Search for the cell housing the specified text and yield its [X, Y] center coordinate. 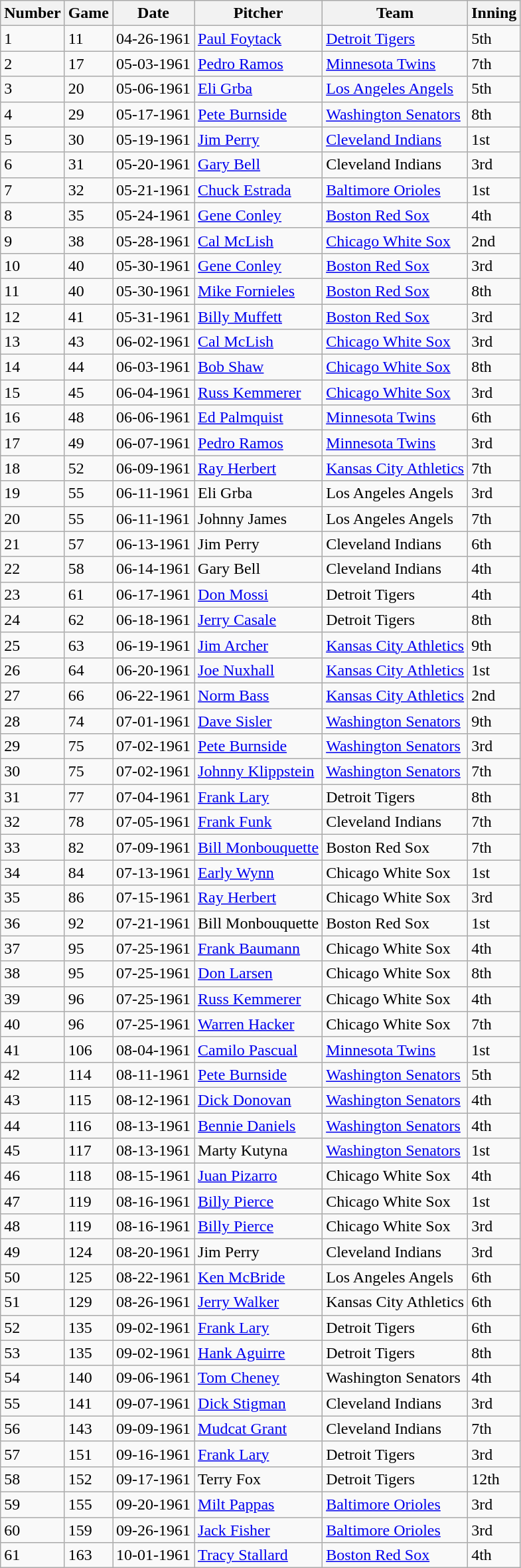
15 [33, 392]
07-05-1961 [154, 822]
09-20-1961 [154, 1504]
Team [396, 13]
06-07-1961 [154, 443]
159 [88, 1529]
19 [33, 493]
114 [88, 1075]
Mudcat Grant [259, 1429]
Juan Pizarro [259, 1176]
27 [33, 695]
74 [88, 721]
26 [33, 670]
Milt Pappas [259, 1504]
Camilo Pascual [259, 1049]
24 [33, 620]
Paul Foytack [259, 39]
08-04-1961 [154, 1049]
9 [33, 240]
05-24-1961 [154, 215]
06-20-1961 [154, 670]
Joe Nuxhall [259, 670]
06-06-1961 [154, 418]
05-20-1961 [154, 165]
06-09-1961 [154, 468]
Inning [494, 13]
141 [88, 1403]
Dave Sisler [259, 721]
143 [88, 1429]
08-22-1961 [154, 1277]
14 [33, 367]
Norm Bass [259, 695]
Jim Archer [259, 645]
3 [33, 89]
115 [88, 1100]
Chuck Estrada [259, 190]
Jerry Walker [259, 1302]
7 [33, 190]
77 [88, 797]
Billy Muffett [259, 317]
07-21-1961 [154, 923]
09-07-1961 [154, 1403]
28 [33, 721]
08-15-1961 [154, 1176]
Game [88, 13]
36 [33, 923]
05-21-1961 [154, 190]
06-13-1961 [154, 544]
106 [88, 1049]
53 [33, 1353]
Bennie Daniels [259, 1126]
5 [33, 139]
07-01-1961 [154, 721]
06-18-1961 [154, 620]
Number [33, 13]
50 [33, 1277]
Don Larsen [259, 974]
06-04-1961 [154, 392]
92 [88, 923]
09-06-1961 [154, 1378]
Warren Hacker [259, 1024]
155 [88, 1504]
13 [33, 342]
21 [33, 544]
Don Mossi [259, 594]
Johnny Klippstein [259, 772]
151 [88, 1454]
Dick Stigman [259, 1403]
66 [88, 695]
23 [33, 594]
1 [33, 39]
10-01-1961 [154, 1555]
86 [88, 898]
07-13-1961 [154, 873]
05-03-1961 [154, 64]
Frank Funk [259, 822]
4 [33, 114]
34 [33, 873]
54 [33, 1378]
60 [33, 1529]
06-03-1961 [154, 367]
Pitcher [259, 13]
08-26-1961 [154, 1302]
84 [88, 873]
78 [88, 822]
Marty Kutyna [259, 1151]
47 [33, 1201]
Jerry Casale [259, 620]
06-02-1961 [154, 342]
Bob Shaw [259, 367]
33 [33, 847]
Frank Baumann [259, 948]
Ken McBride [259, 1277]
8 [33, 215]
08-12-1961 [154, 1100]
82 [88, 847]
Early Wynn [259, 873]
07-15-1961 [154, 898]
09-16-1961 [154, 1454]
05-31-1961 [154, 317]
18 [33, 468]
09-17-1961 [154, 1479]
06-22-1961 [154, 695]
118 [88, 1176]
42 [33, 1075]
06-14-1961 [154, 569]
06-17-1961 [154, 594]
6 [33, 165]
09-09-1961 [154, 1429]
Mike Fornieles [259, 291]
2 [33, 64]
12 [33, 317]
08-20-1961 [154, 1252]
07-09-1961 [154, 847]
05-28-1961 [154, 240]
12th [494, 1479]
Hank Aguirre [259, 1353]
124 [88, 1252]
140 [88, 1378]
63 [88, 645]
04-26-1961 [154, 39]
09-26-1961 [154, 1529]
116 [88, 1126]
Jack Fisher [259, 1529]
05-06-1961 [154, 89]
Date [154, 13]
10 [33, 266]
64 [88, 670]
46 [33, 1176]
Ed Palmquist [259, 418]
25 [33, 645]
125 [88, 1277]
39 [33, 999]
05-19-1961 [154, 139]
51 [33, 1302]
117 [88, 1151]
163 [88, 1555]
06-19-1961 [154, 645]
Terry Fox [259, 1479]
129 [88, 1302]
Tracy Stallard [259, 1555]
59 [33, 1504]
Dick Donovan [259, 1100]
56 [33, 1429]
22 [33, 569]
05-17-1961 [154, 114]
152 [88, 1479]
07-04-1961 [154, 797]
08-11-1961 [154, 1075]
Tom Cheney [259, 1378]
37 [33, 948]
62 [88, 620]
16 [33, 418]
Johnny James [259, 519]
